Scan for the cell matching the given text and deliver its (X, Y) coordinate at center. 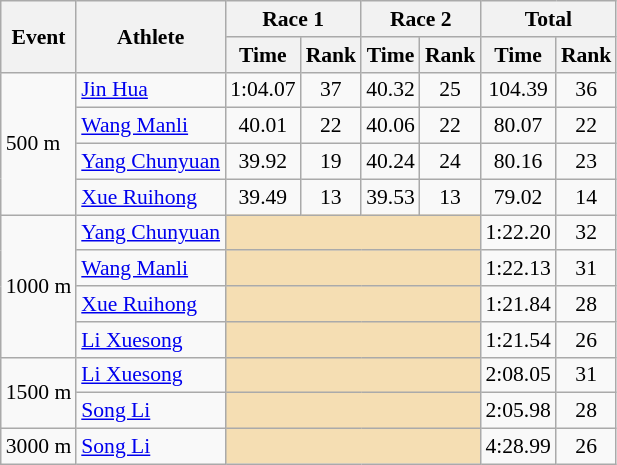
104.39 (518, 90)
40.24 (390, 162)
39.53 (390, 197)
39.49 (262, 197)
Race 1 (293, 19)
40.01 (262, 126)
80.07 (518, 126)
1500 m (38, 392)
2:05.98 (518, 411)
1:04.07 (262, 90)
36 (586, 90)
Event (38, 36)
32 (586, 233)
Athlete (150, 36)
80.16 (518, 162)
Jin Hua (150, 90)
1:21.84 (518, 304)
39.92 (262, 162)
Total (548, 19)
25 (450, 90)
1:22.20 (518, 233)
4:28.99 (518, 447)
37 (332, 90)
3000 m (38, 447)
Race 2 (420, 19)
79.02 (518, 197)
24 (450, 162)
1000 m (38, 286)
1:22.13 (518, 269)
500 m (38, 143)
1:21.54 (518, 340)
40.32 (390, 90)
14 (586, 197)
40.06 (390, 126)
19 (332, 162)
23 (586, 162)
2:08.05 (518, 375)
